Identify which cell holds the provided text, then report its [X, Y] central coordinate. 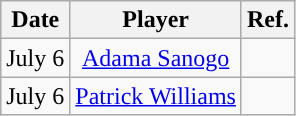
Adama Sanogo [156, 58]
Date [36, 20]
Ref. [268, 20]
Patrick Williams [156, 96]
Player [156, 20]
